Find where the given text appears and provide that cell's center as (x, y) coordinate. 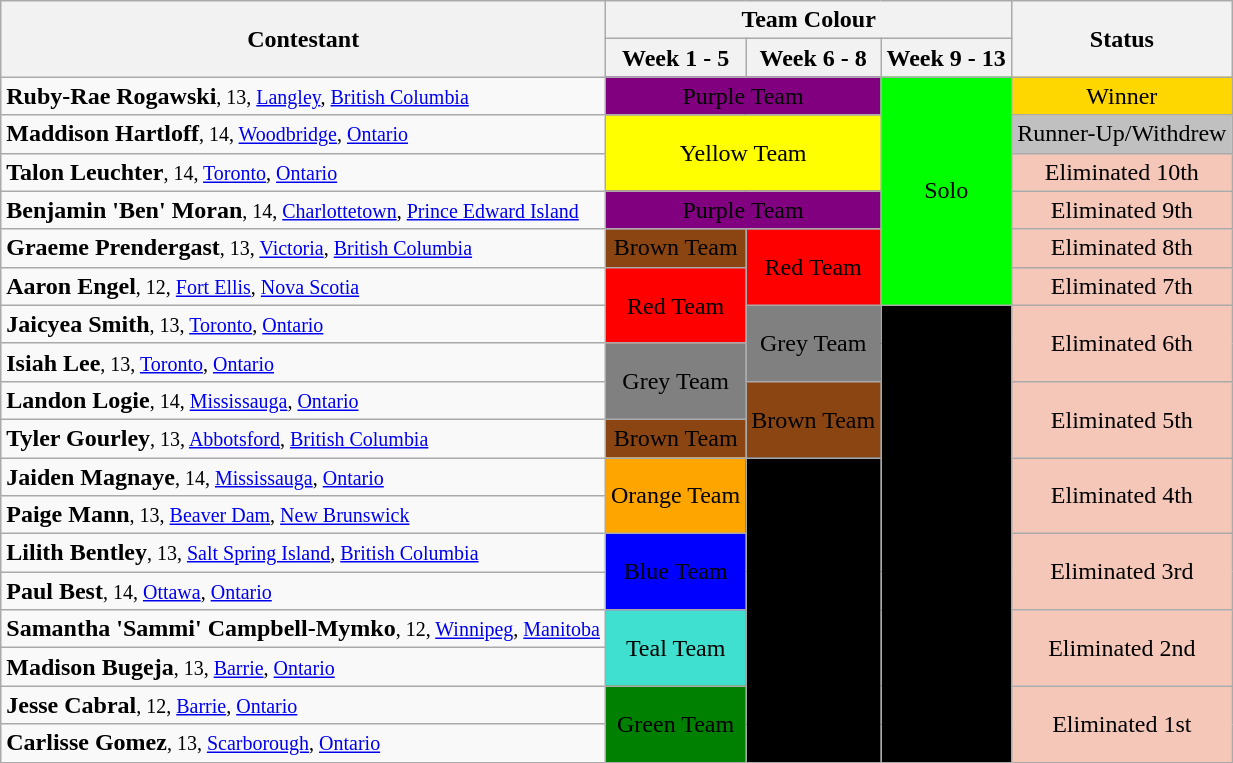
Eliminated 9th (1122, 210)
Samantha 'Sammi' Campbell-Mymko, 12, Winnipeg, Manitoba (304, 629)
Talon Leuchter, 14, Toronto, Ontario (304, 172)
Ruby-Rae Rogawski, 13, Langley, British Columbia (304, 96)
Eliminated 6th (1122, 343)
Tyler Gourley, 13, Abbotsford, British Columbia (304, 438)
Orange Team (676, 496)
Graeme Prendergast, 13, Victoria, British Columbia (304, 248)
Week 1 - 5 (676, 58)
Aaron Engel, 12, Fort Ellis, Nova Scotia (304, 286)
Eliminated 3rd (1122, 572)
Week 6 - 8 (814, 58)
Week 9 - 13 (946, 58)
Madison Bugeja, 13, Barrie, Ontario (304, 667)
Runner-Up/Withdrew (1122, 134)
Isiah Lee, 13, Toronto, Ontario (304, 362)
Benjamin 'Ben' Moran, 14, Charlottetown, Prince Edward Island (304, 210)
Eliminated 1st (1122, 724)
Eliminated 8th (1122, 248)
Contestant (304, 39)
Blue Team (676, 572)
Paul Best, 14, Ottawa, Ontario (304, 591)
Teal Team (676, 648)
Winner (1122, 96)
Green Team (676, 724)
Jesse Cabral, 12, Barrie, Ontario (304, 705)
Eliminated 4th (1122, 496)
Eliminated 7th (1122, 286)
Team Colour (809, 20)
Carlisse Gomez, 13, Scarborough, Ontario (304, 743)
Yellow Team (744, 153)
Eliminated 10th (1122, 172)
Lilith Bentley, 13, Salt Spring Island, British Columbia (304, 553)
Jaiden Magnaye, 14, Mississauga, Ontario (304, 477)
Eliminated 2nd (1122, 648)
Status (1122, 39)
Solo (946, 191)
Landon Logie, 14, Mississauga, Ontario (304, 400)
Jaicyea Smith, 13, Toronto, Ontario (304, 324)
Maddison Hartloff, 14, Woodbridge, Ontario (304, 134)
Paige Mann, 13, Beaver Dam, New Brunswick (304, 515)
Eliminated 5th (1122, 419)
